Capture the cell that displays the provided text and extract its [x, y] central coordinate. 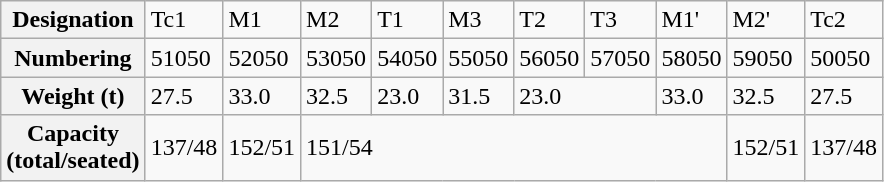
59050 [766, 58]
55050 [478, 58]
50050 [844, 58]
56050 [550, 58]
53050 [336, 58]
Tc2 [844, 20]
T3 [620, 20]
51050 [184, 58]
T2 [550, 20]
Numbering [73, 58]
Designation [73, 20]
T1 [408, 20]
M1 [262, 20]
54050 [408, 58]
Weight (t) [73, 96]
M3 [478, 20]
52050 [262, 58]
151/54 [514, 148]
Tc1 [184, 20]
M1' [692, 20]
58050 [692, 58]
M2' [766, 20]
31.5 [478, 96]
57050 [620, 58]
M2 [336, 20]
Capacity(total/seated) [73, 148]
